Detect which cell encompasses the target text, then output its [x, y] center coordinate. 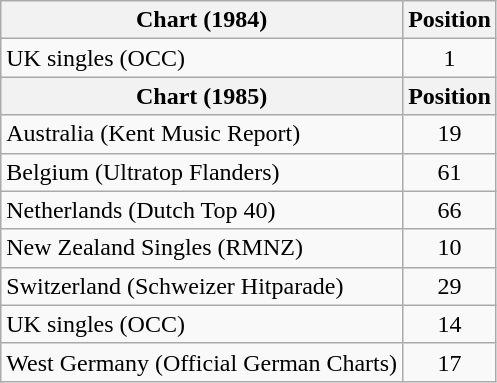
10 [450, 248]
66 [450, 210]
New Zealand Singles (RMNZ) [202, 248]
1 [450, 58]
Belgium (Ultratop Flanders) [202, 172]
17 [450, 362]
61 [450, 172]
Netherlands (Dutch Top 40) [202, 210]
Switzerland (Schweizer Hitparade) [202, 286]
Australia (Kent Music Report) [202, 134]
14 [450, 324]
29 [450, 286]
19 [450, 134]
Chart (1985) [202, 96]
West Germany (Official German Charts) [202, 362]
Chart (1984) [202, 20]
